Scan for the cell matching the given text and deliver its [X, Y] coordinate at center. 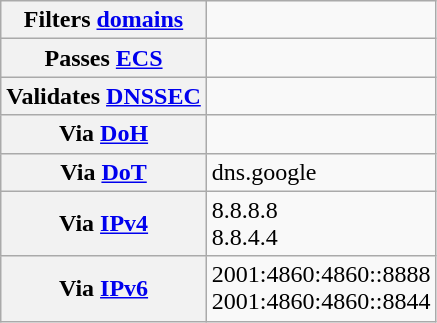
Passes ECS [104, 58]
Validates DNSSEC [104, 96]
Filters domains [104, 20]
Via IPv6 [104, 288]
Via IPv4 [104, 224]
8.8.8.88.8.4.4 [321, 224]
2001:4860:4860::88882001:4860:4860::8844 [321, 288]
dns.google [321, 172]
Via DoT [104, 172]
Via DoH [104, 134]
